Return [X, Y] of the center of cell containing provided text 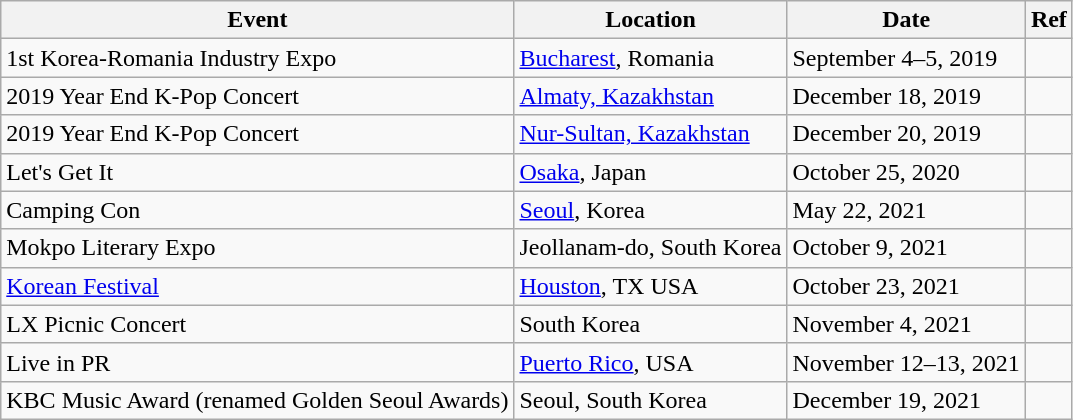
Mokpo Literary Expo [258, 248]
October 9, 2021 [906, 248]
May 22, 2021 [906, 210]
December 20, 2019 [906, 134]
November 4, 2021 [906, 324]
October 25, 2020 [906, 172]
November 12–13, 2021 [906, 362]
Puerto Rico, USA [650, 362]
Ref [1048, 20]
Almaty, Kazakhstan [650, 96]
1st Korea-Romania Industry Expo [258, 58]
South Korea [650, 324]
Osaka, Japan [650, 172]
Live in PR [258, 362]
Bucharest, Romania [650, 58]
Let's Get It [258, 172]
Seoul, South Korea [650, 400]
KBC Music Award (renamed Golden Seoul Awards) [258, 400]
Date [906, 20]
September 4–5, 2019 [906, 58]
Houston, TX USA [650, 286]
Event [258, 20]
Location [650, 20]
December 18, 2019 [906, 96]
Seoul, Korea [650, 210]
December 19, 2021 [906, 400]
Korean Festival [258, 286]
Camping Con [258, 210]
Nur-Sultan, Kazakhstan [650, 134]
Jeollanam-do, South Korea [650, 248]
October 23, 2021 [906, 286]
LX Picnic Concert [258, 324]
